Pinpoint the cell where the given text exists, returning its (X, Y) midpoint coordinate. 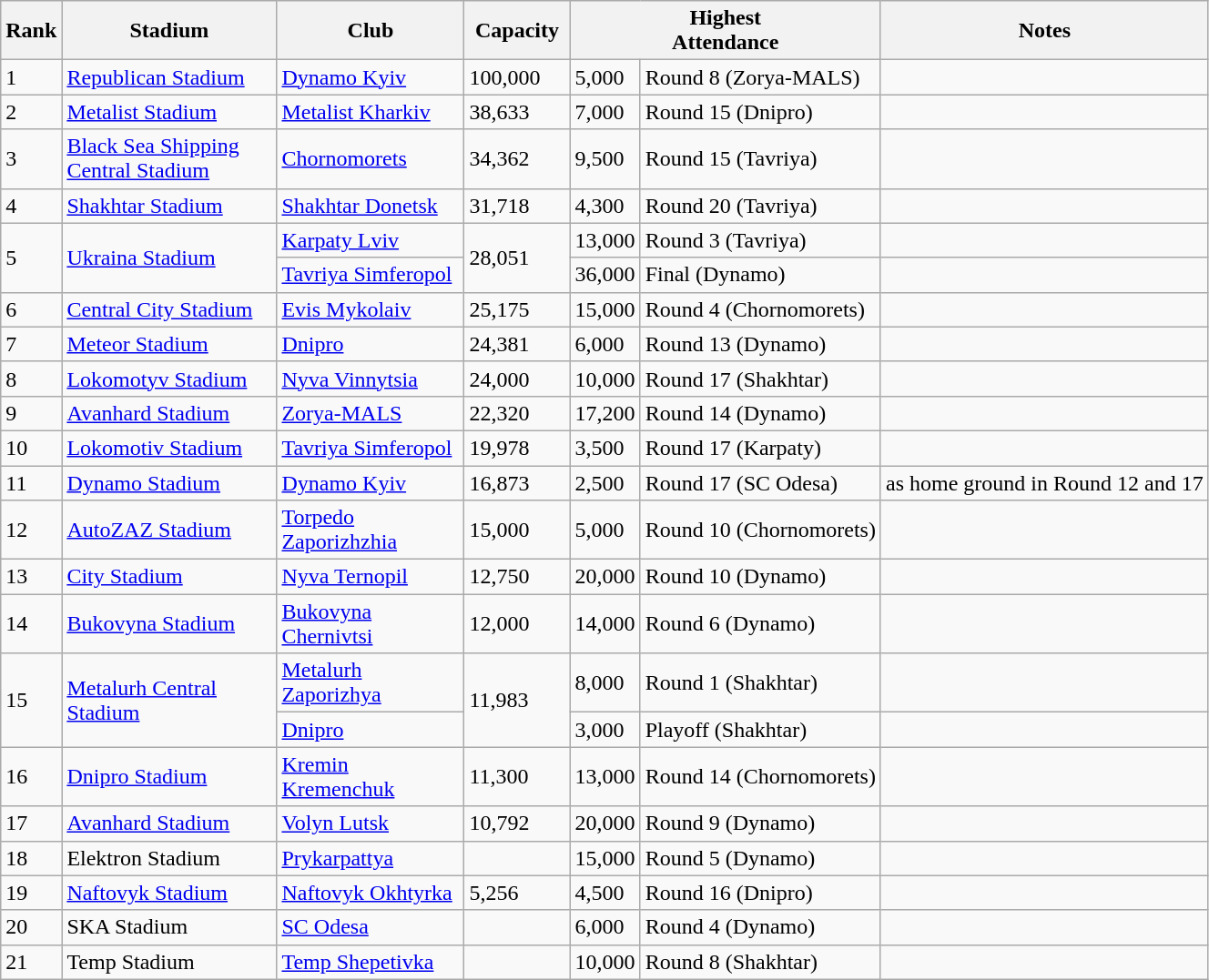
Round 20 (Tavriya) (760, 206)
8,000 (604, 682)
11 (31, 483)
100,000 (517, 77)
Club (371, 31)
17 (31, 823)
AutoZAZ Stadium (169, 530)
20 (31, 927)
12 (31, 530)
Round 10 (Dynamo) (760, 577)
15 (31, 701)
31,718 (517, 206)
Shakhtar Donetsk (371, 206)
Central City Stadium (169, 309)
Dynamo Stadium (169, 483)
7 (31, 344)
City Stadium (169, 577)
1 (31, 77)
21 (31, 962)
14 (31, 624)
Temp Stadium (169, 962)
38,633 (517, 112)
5,256 (517, 893)
Evis Mykolaiv (371, 309)
as home ground in Round 12 and 17 (1044, 483)
Volyn Lutsk (371, 823)
Torpedo Zaporizhzhia (371, 530)
Black Sea Shipping Central Stadium (169, 158)
13 (31, 577)
Shakhtar Stadium (169, 206)
12,750 (517, 577)
Bukovyna Chernivtsi (371, 624)
Capacity (517, 31)
Round 3 (Tavriya) (760, 240)
9,500 (604, 158)
14,000 (604, 624)
Temp Shepetivka (371, 962)
Lokomotiv Stadium (169, 448)
Round 15 (Dnipro) (760, 112)
19,978 (517, 448)
5 (31, 258)
SC Odesa (371, 927)
Ukraina Stadium (169, 258)
Notes (1044, 31)
Metalist Kharkiv (371, 112)
Round 6 (Dynamo) (760, 624)
Elektron Stadium (169, 858)
Nyva Ternopil (371, 577)
Round 14 (Dynamo) (760, 413)
11,300 (517, 777)
Stadium (169, 31)
Round 5 (Dynamo) (760, 858)
Final (Dynamo) (760, 275)
10 (31, 448)
24,000 (517, 379)
18 (31, 858)
Round 17 (SC Odesa) (760, 483)
11,983 (517, 701)
4,300 (604, 206)
8 (31, 379)
2,500 (604, 483)
3,000 (604, 730)
24,381 (517, 344)
Prykarpattya (371, 858)
Chornomorets (371, 158)
Round 17 (Karpaty) (760, 448)
Rank (31, 31)
HighestAttendance (725, 31)
Round 1 (Shakhtar) (760, 682)
Dnipro Stadium (169, 777)
Round 13 (Dynamo) (760, 344)
36,000 (604, 275)
Kremin Kremenchuk (371, 777)
Round 4 (Chornomorets) (760, 309)
16 (31, 777)
25,175 (517, 309)
Round 17 (Shakhtar) (760, 379)
12,000 (517, 624)
Karpaty Lviv (371, 240)
3,500 (604, 448)
6 (31, 309)
Round 8 (Shakhtar) (760, 962)
Bukovyna Stadium (169, 624)
Metalurh Central Stadium (169, 701)
Round 10 (Chornomorets) (760, 530)
Meteor Stadium (169, 344)
2 (31, 112)
7,000 (604, 112)
22,320 (517, 413)
Playoff (Shakhtar) (760, 730)
Round 9 (Dynamo) (760, 823)
SKA Stadium (169, 927)
Naftovyk Stadium (169, 893)
Round 15 (Tavriya) (760, 158)
Round 8 (Zorya-MALS) (760, 77)
Round 16 (Dnipro) (760, 893)
Lokomotyv Stadium (169, 379)
Metalurh Zaporizhya (371, 682)
Naftovyk Okhtyrka (371, 893)
34,362 (517, 158)
Nyva Vinnytsia (371, 379)
19 (31, 893)
4,500 (604, 893)
10,792 (517, 823)
Metalist Stadium (169, 112)
3 (31, 158)
Republican Stadium (169, 77)
4 (31, 206)
Zorya-MALS (371, 413)
Round 4 (Dynamo) (760, 927)
17,200 (604, 413)
Round 14 (Chornomorets) (760, 777)
16,873 (517, 483)
28,051 (517, 258)
9 (31, 413)
